Extract the (X, Y) coordinate from the center of the cell holding the provided text.  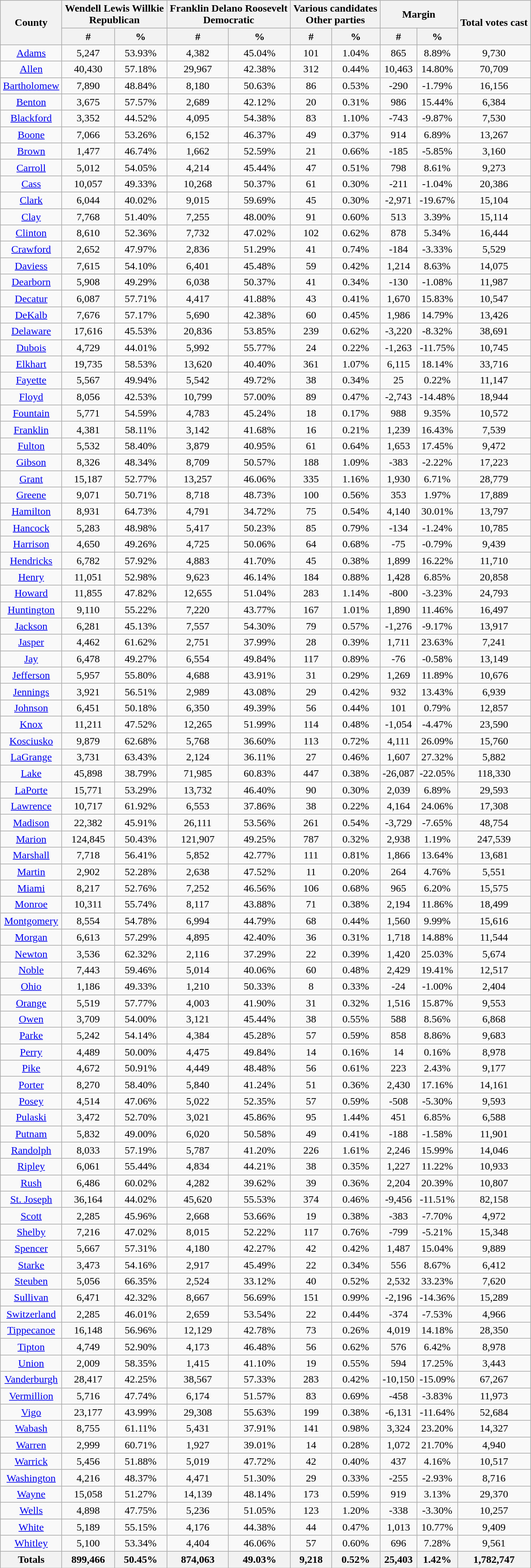
914 (398, 135)
33,716 (494, 364)
0.51% (356, 167)
Hamilton (31, 512)
4,111 (398, 741)
0.17% (356, 413)
27.32% (437, 757)
9,015 (198, 200)
Marion (31, 839)
2,429 (398, 970)
919 (398, 1494)
1,269 (398, 675)
Dearborn (31, 282)
46.74% (141, 151)
Rush (31, 1183)
16 (311, 429)
4,417 (198, 299)
6.71% (437, 479)
899,466 (88, 1560)
Wabash (31, 1429)
Greene (31, 495)
Shelby (31, 1232)
57.00% (260, 397)
1,428 (398, 577)
8.67% (437, 1265)
1.97% (437, 495)
-3.30% (437, 1510)
-10,150 (398, 1380)
11,710 (494, 561)
10,311 (88, 904)
57.18% (141, 69)
3,879 (198, 446)
Vigo (31, 1412)
46.56% (260, 888)
199 (311, 1412)
Spencer (31, 1248)
2,430 (398, 1085)
Various candidatesOther parties (335, 15)
5,529 (494, 250)
-0.58% (437, 659)
312 (311, 69)
Steuben (31, 1281)
-5.21% (437, 1232)
36.11% (260, 757)
Parke (31, 1036)
2,659 (198, 1314)
62.68% (141, 741)
1.20% (356, 1510)
21.70% (437, 1445)
42.32% (141, 1298)
7,530 (494, 118)
-508 (398, 1101)
45.49% (260, 1265)
90 (311, 790)
Owen (31, 1019)
7,443 (88, 970)
11 (311, 872)
Hancock (31, 528)
7,732 (198, 233)
0.57% (356, 626)
5,852 (198, 855)
57.29% (141, 937)
48.98% (141, 528)
45.04% (260, 53)
17,616 (88, 331)
12,857 (494, 708)
-2,971 (398, 200)
5,882 (494, 757)
118,330 (494, 774)
1,607 (398, 757)
3,536 (88, 954)
7,557 (198, 626)
-9.17% (437, 626)
58.53% (141, 364)
Floyd (31, 397)
9,439 (494, 544)
56.51% (141, 691)
2,009 (88, 1363)
1,477 (88, 151)
Union (31, 1363)
8.86% (437, 1036)
-1.58% (437, 1134)
11,973 (494, 1396)
1,013 (398, 1527)
47.72% (260, 1461)
1,986 (398, 315)
1.44% (356, 1117)
Noble (31, 970)
9.99% (437, 921)
18,944 (494, 397)
55.44% (141, 1167)
8,117 (198, 904)
-338 (398, 1510)
53.54% (260, 1314)
7,890 (88, 86)
865 (398, 53)
1,711 (398, 642)
37.29% (260, 954)
52.35% (260, 1101)
27 (311, 757)
71,985 (198, 774)
2,989 (198, 691)
6,554 (198, 659)
25 (398, 380)
51.04% (260, 593)
111 (311, 855)
6,782 (88, 561)
15,616 (494, 921)
34.72% (260, 512)
41.90% (260, 1003)
14,139 (198, 1494)
6,152 (198, 135)
2,836 (198, 250)
1,670 (398, 299)
20.39% (437, 1183)
29,308 (198, 1412)
1.10% (356, 118)
Bartholomew (31, 86)
45.48% (260, 266)
55.80% (141, 675)
Delaware (31, 331)
49.94% (141, 380)
5,456 (88, 1461)
141 (311, 1429)
10,572 (494, 413)
41.70% (260, 561)
Wendell Lewis WillkieRepublican (115, 15)
447 (311, 774)
5,019 (198, 1461)
29,593 (494, 790)
48,754 (494, 823)
10,799 (198, 397)
40.06% (260, 970)
4,725 (198, 544)
13.43% (437, 691)
986 (398, 102)
4,019 (398, 1330)
17,223 (494, 462)
-4.47% (437, 724)
5,519 (88, 1003)
5,551 (494, 872)
576 (398, 1347)
-14.36% (437, 1298)
24.06% (437, 806)
43 (311, 299)
52.36% (141, 233)
0.99% (356, 1298)
41.88% (260, 299)
3,021 (198, 1117)
10,057 (88, 184)
0.56% (356, 495)
56.69% (260, 1298)
5,056 (88, 1281)
44.02% (141, 1199)
46.48% (260, 1347)
48.37% (141, 1478)
11.89% (437, 675)
Wayne (31, 1494)
4,883 (198, 561)
-3,220 (398, 331)
17.16% (437, 1085)
55.22% (141, 610)
26.09% (437, 741)
33.12% (260, 1281)
52,684 (494, 1412)
8,033 (88, 1150)
8,217 (88, 888)
16,497 (494, 610)
45.91% (141, 823)
-7.65% (437, 823)
-1,263 (398, 348)
4,173 (198, 1347)
52.77% (141, 479)
-1,054 (398, 724)
5,247 (88, 53)
6,451 (88, 708)
91 (311, 216)
Clinton (31, 233)
40 (311, 1281)
9,110 (88, 610)
44.21% (260, 1167)
261 (311, 823)
51.05% (260, 1510)
LaPorte (31, 790)
4,940 (494, 1445)
7,220 (198, 610)
239 (311, 331)
54.38% (260, 118)
1.42% (437, 1560)
4,449 (198, 1068)
Henry (31, 577)
4,384 (198, 1036)
55.77% (260, 348)
38,567 (198, 1380)
86 (311, 86)
6,868 (494, 1019)
10,676 (494, 675)
1,214 (398, 266)
5,690 (198, 315)
50.71% (141, 495)
151 (311, 1298)
6,020 (198, 1134)
3,121 (198, 1019)
3,472 (88, 1117)
13,917 (494, 626)
-9,456 (398, 1199)
36 (311, 937)
5,768 (198, 741)
4,176 (198, 1527)
70,709 (494, 69)
8,015 (198, 1232)
11,855 (88, 593)
54.10% (141, 266)
4.16% (437, 1461)
57.77% (141, 1003)
49.39% (260, 708)
6,613 (88, 937)
1,782,747 (494, 1560)
124,845 (88, 839)
3.39% (437, 216)
16.22% (437, 561)
40.02% (141, 200)
8,931 (88, 512)
5,532 (88, 446)
1.61% (356, 1150)
47.97% (141, 250)
15,348 (494, 1232)
6,044 (88, 200)
53.85% (260, 331)
4,966 (494, 1314)
15.83% (437, 299)
10,933 (494, 1167)
16.43% (437, 429)
85 (311, 528)
8,610 (88, 233)
Putnam (31, 1134)
6.20% (437, 888)
4,216 (88, 1478)
0.20% (356, 872)
13,426 (494, 315)
-2.93% (437, 1478)
-15.09% (437, 1380)
42.12% (260, 102)
6,038 (198, 282)
Jackson (31, 626)
5,417 (198, 528)
42.40% (260, 937)
50.18% (141, 708)
8.56% (437, 1019)
11.86% (437, 904)
14.18% (437, 1330)
58.35% (141, 1363)
Clark (31, 200)
36.60% (260, 741)
79 (311, 626)
55.15% (141, 1527)
12,655 (198, 593)
26,111 (198, 823)
49.25% (260, 839)
Morgan (31, 937)
Margin (419, 15)
28,779 (494, 479)
4,834 (198, 1167)
61.11% (141, 1429)
48.00% (260, 216)
696 (398, 1543)
2,404 (494, 986)
5,840 (198, 1085)
16,156 (494, 86)
9,889 (494, 1248)
9,553 (494, 1003)
20,836 (198, 331)
Kosciusko (31, 741)
Tippecanoe (31, 1330)
15.99% (437, 1150)
8,554 (88, 921)
9,218 (311, 1560)
Miami (31, 888)
-3,729 (398, 823)
15,771 (88, 790)
Washington (31, 1478)
14,327 (494, 1429)
20 (311, 102)
13,797 (494, 512)
50.33% (260, 986)
52.90% (141, 1347)
11,901 (494, 1134)
988 (398, 413)
Perry (31, 1052)
37.91% (260, 1429)
Fulton (31, 446)
4,095 (198, 118)
1,186 (88, 986)
437 (398, 1461)
-1.79% (437, 86)
6,281 (88, 626)
-0.79% (437, 544)
335 (311, 479)
7,768 (88, 216)
798 (398, 167)
49.29% (141, 282)
Totals (31, 1560)
1,930 (398, 479)
-184 (398, 250)
-3.83% (437, 1396)
0.64% (356, 446)
-7.53% (437, 1314)
10,717 (88, 806)
51.30% (260, 1478)
0.53% (356, 86)
45.96% (141, 1216)
20,386 (494, 184)
361 (311, 364)
47 (311, 167)
8,270 (88, 1085)
Howard (31, 593)
15.44% (437, 102)
5,189 (88, 1527)
49.00% (141, 1134)
51.40% (141, 216)
223 (398, 1068)
Crawford (31, 250)
52.59% (260, 151)
3,142 (198, 429)
Pike (31, 1068)
7,216 (88, 1232)
1,662 (198, 151)
49.72% (260, 380)
54.14% (141, 1036)
6,588 (494, 1117)
33.23% (437, 1281)
5,771 (88, 413)
10,463 (398, 69)
Montgomery (31, 921)
59 (311, 266)
42.53% (141, 397)
2,999 (88, 1445)
6.42% (437, 1347)
8,326 (88, 462)
3,675 (88, 102)
3,443 (494, 1363)
0.89% (356, 659)
61.62% (141, 642)
4,489 (88, 1052)
247,539 (494, 839)
50.63% (260, 86)
66.35% (141, 1281)
12,517 (494, 970)
3,352 (88, 118)
8 (311, 986)
226 (311, 1150)
9,593 (494, 1101)
10,745 (494, 348)
5,832 (88, 1134)
40,430 (88, 69)
46.40% (260, 790)
10,257 (494, 1510)
52.28% (141, 872)
Vanderburgh (31, 1380)
2,532 (398, 1281)
6,471 (88, 1298)
47.82% (141, 593)
0.76% (356, 1232)
Jasper (31, 642)
1,210 (198, 986)
5,283 (88, 528)
0.66% (356, 151)
44.52% (141, 118)
28,350 (494, 1330)
13,149 (494, 659)
1.19% (437, 839)
39.62% (260, 1183)
LaGrange (31, 757)
2,638 (198, 872)
60.71% (141, 1445)
Adams (31, 53)
3,709 (88, 1019)
2,751 (198, 642)
11,051 (88, 577)
28 (311, 642)
-76 (398, 659)
1,560 (398, 921)
4,381 (88, 429)
7.28% (437, 1543)
6,350 (198, 708)
12,129 (198, 1330)
-374 (398, 1314)
1.01% (356, 610)
106 (311, 888)
13,681 (494, 855)
47.74% (141, 1396)
48.34% (141, 462)
9,071 (88, 495)
12,265 (198, 724)
878 (398, 233)
21 (311, 151)
7,620 (494, 1281)
1.16% (356, 479)
4,650 (88, 544)
64.73% (141, 512)
594 (398, 1363)
59.46% (141, 970)
0.45% (356, 315)
7,252 (198, 888)
8,718 (198, 495)
Monroe (31, 904)
41.10% (260, 1363)
10.77% (437, 1527)
43.99% (141, 1412)
Blackford (31, 118)
0.35% (356, 1167)
48.48% (260, 1068)
3,731 (88, 757)
6,174 (198, 1396)
39 (311, 1183)
45.28% (260, 1036)
Scott (31, 1216)
4,791 (198, 512)
858 (398, 1036)
50.00% (141, 1052)
Martin (31, 872)
50.43% (141, 839)
0.29% (356, 675)
23.20% (437, 1429)
St. Joseph (31, 1199)
Ripley (31, 1167)
4,475 (198, 1052)
-7.70% (437, 1216)
10,268 (198, 184)
57.57% (141, 102)
-11.75% (437, 348)
8,180 (198, 86)
52.22% (260, 1232)
2,124 (198, 757)
-19.67% (437, 200)
-134 (398, 528)
2,116 (198, 954)
4,164 (398, 806)
123 (311, 1510)
52.76% (141, 888)
23,177 (88, 1412)
68 (311, 921)
Franklin (31, 429)
42.25% (141, 1380)
89 (311, 397)
29,370 (494, 1494)
54.16% (141, 1265)
9,879 (88, 741)
5,431 (198, 1429)
0.40% (356, 1461)
17.45% (437, 446)
-2,743 (398, 397)
2,902 (88, 872)
2,668 (198, 1216)
3.13% (437, 1494)
0.98% (356, 1429)
44.38% (260, 1527)
55.53% (260, 1199)
1,718 (398, 937)
19,735 (88, 364)
-24 (398, 986)
50.06% (260, 544)
6,486 (88, 1183)
Jennings (31, 691)
Johnson (31, 708)
55.63% (260, 1412)
47.06% (141, 1101)
5,012 (88, 167)
8,755 (88, 1429)
45.53% (141, 331)
53.29% (141, 790)
7,718 (88, 855)
14,046 (494, 1150)
Newton (31, 954)
Boone (31, 135)
51 (311, 1085)
1.14% (356, 593)
0.74% (356, 250)
Madison (31, 823)
75 (311, 512)
6,061 (88, 1167)
5,567 (88, 380)
9,177 (494, 1068)
57.17% (141, 315)
52.70% (141, 1117)
41.68% (260, 429)
513 (398, 216)
-3.33% (437, 250)
1.07% (356, 364)
451 (398, 1117)
44.01% (141, 348)
Wells (31, 1510)
4,180 (198, 1248)
8,667 (198, 1298)
16,148 (88, 1330)
4,972 (494, 1216)
4,382 (198, 53)
57.33% (260, 1380)
9,472 (494, 446)
4,140 (398, 512)
264 (398, 872)
51.57% (260, 1396)
18.14% (437, 364)
53.93% (141, 53)
Brown (31, 151)
51.88% (141, 1461)
Fountain (31, 413)
2,246 (398, 1150)
49.27% (141, 659)
3,160 (494, 151)
7,539 (494, 429)
9,623 (198, 577)
11,544 (494, 937)
55.74% (141, 904)
1,415 (198, 1363)
Gibson (31, 462)
0.21% (356, 429)
Carroll (31, 167)
15,114 (494, 216)
30.01% (437, 512)
46.01% (141, 1314)
49.26% (141, 544)
6,412 (494, 1265)
1,420 (398, 954)
-5.85% (437, 151)
15,187 (88, 479)
50.58% (260, 1134)
DeKalb (31, 315)
-75 (398, 544)
45.86% (260, 1117)
-130 (398, 282)
11.22% (437, 1167)
15,104 (494, 200)
67,267 (494, 1380)
0.72% (356, 741)
48.84% (141, 86)
-9.87% (437, 118)
7,615 (88, 266)
29,967 (198, 69)
17,889 (494, 495)
13,257 (198, 479)
-799 (398, 1232)
54.00% (141, 1019)
-11.51% (437, 1199)
Warrick (31, 1461)
46.37% (260, 135)
10,807 (494, 1183)
14,075 (494, 266)
6,939 (494, 691)
43.08% (260, 691)
353 (398, 495)
40.40% (260, 364)
0.37% (356, 135)
7,066 (88, 135)
50.91% (141, 1068)
2,039 (398, 790)
11.46% (437, 610)
54.78% (141, 921)
7,241 (494, 642)
5,542 (198, 380)
57.19% (141, 1150)
-2.22% (437, 462)
3,324 (398, 1429)
-188 (398, 1134)
5,667 (88, 1248)
4,214 (198, 167)
11,987 (494, 282)
Franklin Delano RooseveltDemocratic (228, 15)
5,242 (88, 1036)
Lake (31, 774)
1,239 (398, 429)
1,653 (398, 446)
10,517 (494, 1461)
13,620 (198, 364)
43.77% (260, 610)
15.04% (437, 1248)
10,547 (494, 299)
37.99% (260, 642)
60.02% (141, 1183)
42.77% (260, 855)
588 (398, 1019)
22,382 (88, 823)
57.92% (141, 561)
965 (398, 888)
-1,276 (398, 626)
39.01% (260, 1445)
13,267 (494, 135)
40.95% (260, 446)
14,161 (494, 1085)
102 (311, 233)
-8.32% (437, 331)
38.79% (141, 774)
6,553 (198, 806)
2,204 (398, 1183)
28,417 (88, 1380)
42.78% (260, 1330)
1.04% (356, 53)
6,115 (398, 364)
51.99% (260, 724)
Porter (31, 1085)
-1.00% (437, 986)
Fayette (31, 380)
54.59% (141, 413)
6,401 (198, 266)
Clay (31, 216)
6,087 (88, 299)
13,732 (198, 790)
59.69% (260, 200)
5,992 (198, 348)
50.57% (260, 462)
8.61% (437, 167)
-1.04% (437, 184)
Grant (31, 479)
62.32% (141, 954)
17.25% (437, 1363)
Huntington (31, 610)
Allen (31, 69)
Total votes cast (494, 22)
95 (311, 1117)
25.03% (437, 954)
2,652 (88, 250)
-185 (398, 151)
6,384 (494, 102)
45.13% (141, 626)
18,499 (494, 904)
-3.23% (437, 593)
57.31% (141, 1248)
36,164 (88, 1199)
38,691 (494, 331)
43.91% (260, 675)
4,462 (88, 642)
7,255 (198, 216)
71 (311, 904)
61.92% (141, 806)
4,729 (88, 348)
-14.48% (437, 397)
Vermillion (31, 1396)
2,938 (398, 839)
100 (311, 495)
46.14% (260, 577)
15,289 (494, 1298)
53.66% (260, 1216)
24 (311, 348)
Orange (31, 1003)
47.75% (141, 1510)
4,514 (88, 1101)
6,478 (88, 659)
11,211 (88, 724)
-290 (398, 86)
18 (311, 413)
8.89% (437, 53)
15.87% (437, 1003)
5.34% (437, 233)
0.26% (356, 1330)
9,683 (494, 1036)
1,899 (398, 561)
23,590 (494, 724)
Cass (31, 184)
44 (311, 1527)
2,689 (198, 102)
9.35% (437, 413)
Warren (31, 1445)
8,716 (494, 1478)
4,003 (198, 1003)
63.43% (141, 757)
56.41% (141, 855)
3,921 (88, 691)
5,014 (198, 970)
5,674 (494, 954)
Dubois (31, 348)
White (31, 1527)
184 (311, 577)
43.88% (260, 904)
6,994 (198, 921)
14.88% (437, 937)
5,908 (88, 282)
County (31, 22)
3,473 (88, 1265)
4,672 (88, 1068)
2,917 (198, 1265)
4,898 (88, 1510)
1,487 (398, 1248)
5,236 (198, 1510)
5,716 (88, 1396)
Benton (31, 102)
0.69% (356, 1396)
73 (311, 1330)
932 (398, 691)
5,957 (88, 675)
16,444 (494, 233)
1,866 (398, 855)
4,895 (198, 937)
17,308 (494, 806)
54.05% (141, 167)
8.63% (437, 266)
4,688 (198, 675)
Tipton (31, 1347)
173 (311, 1494)
14.80% (437, 69)
9,561 (494, 1543)
58.11% (141, 429)
53.56% (260, 823)
-255 (398, 1478)
121,907 (198, 839)
14.79% (437, 315)
9,409 (494, 1527)
2.43% (437, 1068)
11,147 (494, 380)
Starke (31, 1265)
Posey (31, 1101)
Lawrence (31, 806)
41.20% (260, 1150)
2,524 (198, 1281)
-458 (398, 1396)
37.86% (260, 806)
4.76% (437, 872)
874,063 (198, 1560)
4,471 (198, 1478)
Elkhart (31, 364)
57.71% (141, 299)
10,785 (494, 528)
60.83% (260, 774)
45,620 (198, 1199)
-743 (398, 118)
-1.24% (437, 528)
0.28% (356, 1445)
20,858 (494, 577)
374 (311, 1199)
2,194 (398, 904)
0.88% (356, 577)
44.79% (260, 921)
-26,087 (398, 774)
Marshall (31, 855)
51.27% (141, 1494)
4,749 (88, 1347)
-6,131 (398, 1412)
Switzerland (31, 1314)
50.45% (141, 1560)
Knox (31, 724)
-1.08% (437, 282)
24,793 (494, 593)
15,760 (494, 741)
15,575 (494, 888)
9,273 (494, 167)
-2,196 (398, 1298)
Ohio (31, 986)
1,890 (398, 610)
0.81% (356, 855)
Pulaski (31, 1117)
53.34% (141, 1543)
56.96% (141, 1330)
25,403 (398, 1560)
45.24% (260, 413)
8,056 (88, 397)
4,404 (198, 1543)
556 (398, 1265)
8,709 (198, 462)
5,100 (88, 1543)
Jefferson (31, 675)
64 (311, 544)
188 (311, 462)
1,227 (398, 1167)
Harrison (31, 544)
Jay (31, 659)
54.30% (260, 626)
1,072 (398, 1445)
1.09% (356, 462)
Decatur (31, 299)
52.98% (141, 577)
5,787 (198, 1150)
167 (311, 610)
9,730 (494, 53)
82,158 (494, 1199)
Whitley (31, 1543)
19.41% (437, 970)
Hendricks (31, 561)
Randolph (31, 1150)
0.61% (356, 1068)
1,927 (198, 1445)
41.24% (260, 1085)
-5.30% (437, 1101)
42.27% (260, 1248)
4,783 (198, 413)
50.23% (260, 528)
1,516 (398, 1003)
53.26% (141, 135)
48.73% (260, 495)
114 (311, 724)
48.14% (260, 1494)
23.63% (437, 642)
-800 (398, 593)
Daviess (31, 266)
-22.05% (437, 774)
5,022 (198, 1101)
Sullivan (31, 1298)
45,898 (88, 774)
7,676 (88, 315)
-11.64% (437, 1412)
-211 (398, 184)
51.29% (260, 250)
49.03% (260, 1560)
4,282 (198, 1183)
787 (311, 839)
13.64% (437, 855)
113 (311, 741)
15,058 (88, 1494)
